Provide the (x, y) coordinate of the cell's center where the given text is located.  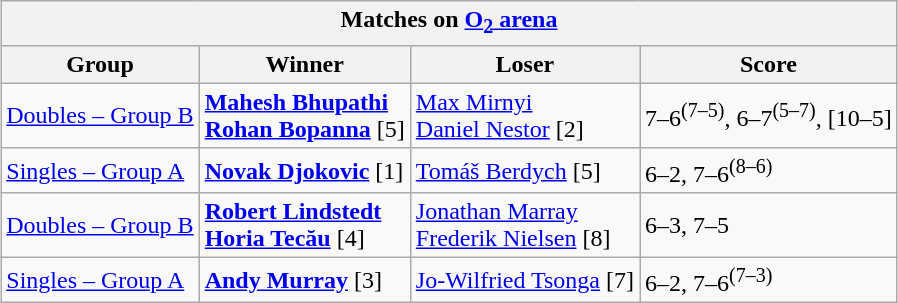
Mahesh Bhupathi Rohan Bopanna [5] (304, 116)
Novak Djokovic [1] (304, 170)
Loser (524, 64)
7–6(7–5), 6–7(5–7), [10–5] (769, 116)
6–2, 7–6(7–3) (769, 280)
Jonathan Marray Frederik Nielsen [8] (524, 226)
6–2, 7–6(8–6) (769, 170)
Winner (304, 64)
Robert Lindstedt Horia Tecău [4] (304, 226)
Group (100, 64)
Andy Murray [3] (304, 280)
Jo-Wilfried Tsonga [7] (524, 280)
6–3, 7–5 (769, 226)
Matches on O2 arena (449, 23)
Max Mirnyi Daniel Nestor [2] (524, 116)
Tomáš Berdych [5] (524, 170)
Score (769, 64)
